Return the [X, Y] coordinate for the center point of the cell that contains the specified text.  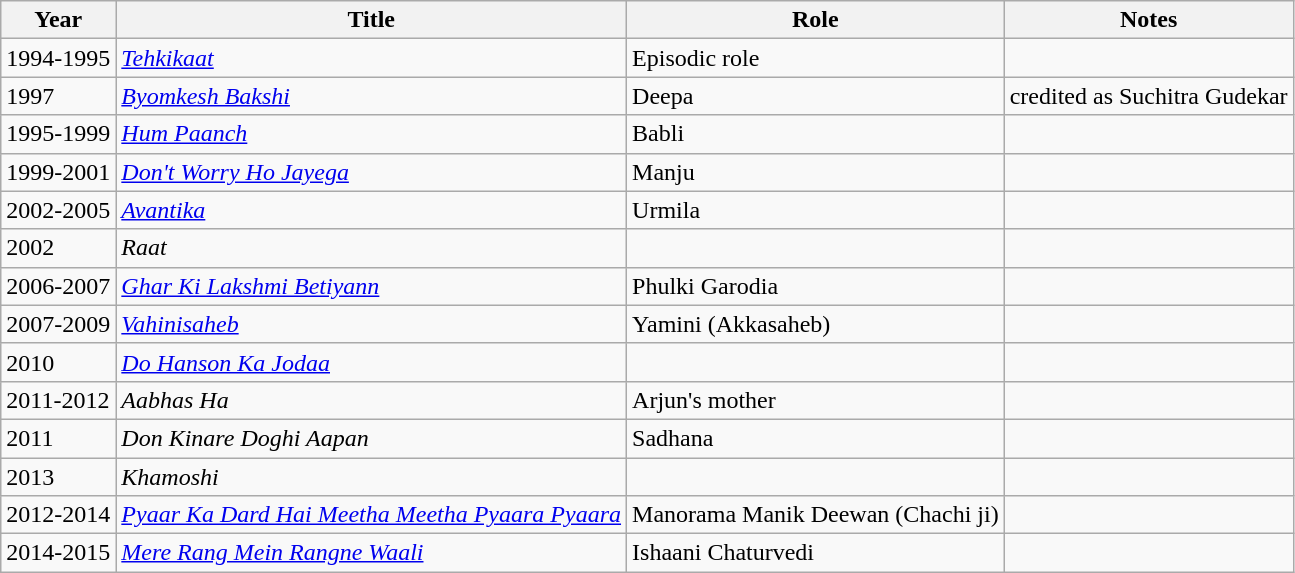
Khamoshi [372, 477]
Manju [816, 172]
Yamini (Akkasaheb) [816, 324]
Hum Paanch [372, 134]
2002-2005 [58, 210]
2014-2015 [58, 553]
2011 [58, 438]
Role [816, 20]
2006-2007 [58, 286]
2007-2009 [58, 324]
Vahinisaheb [372, 324]
1997 [58, 96]
Deepa [816, 96]
Don't Worry Ho Jayega [372, 172]
2013 [58, 477]
Arjun's mother [816, 400]
Ghar Ki Lakshmi Betiyann [372, 286]
1994-1995 [58, 58]
2012-2014 [58, 515]
Episodic role [816, 58]
Don Kinare Doghi Aapan [372, 438]
Sadhana [816, 438]
2011-2012 [58, 400]
Byomkesh Bakshi [372, 96]
Phulki Garodia [816, 286]
2002 [58, 248]
Tehkikaat [372, 58]
Do Hanson Ka Jodaa [372, 362]
Ishaani Chaturvedi [816, 553]
Pyaar Ka Dard Hai Meetha Meetha Pyaara Pyaara [372, 515]
Title [372, 20]
Babli [816, 134]
Mere Rang Mein Rangne Waali [372, 553]
Avantika [372, 210]
1999-2001 [58, 172]
credited as Suchitra Gudekar [1148, 96]
Notes [1148, 20]
Urmila [816, 210]
Raat [372, 248]
Aabhas Ha [372, 400]
Manorama Manik Deewan (Chachi ji) [816, 515]
2010 [58, 362]
Year [58, 20]
1995-1999 [58, 134]
